Extract the (X, Y) coordinate from the center of the cell holding the provided text.  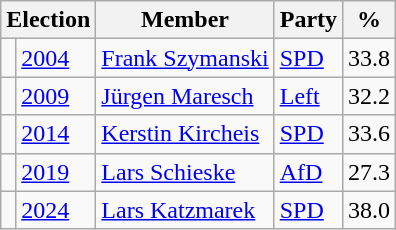
Lars Katzmarek (185, 210)
38.0 (370, 210)
Member (185, 20)
33.6 (370, 134)
Lars Schieske (185, 172)
2019 (56, 172)
Kerstin Kircheis (185, 134)
% (370, 20)
2009 (56, 96)
Jürgen Maresch (185, 96)
Election (48, 20)
2014 (56, 134)
2024 (56, 210)
33.8 (370, 58)
Frank Szymanski (185, 58)
32.2 (370, 96)
Party (308, 20)
Left (308, 96)
2004 (56, 58)
27.3 (370, 172)
AfD (308, 172)
